From the cell containing the given text, extract its center point as (x, y) coordinate. 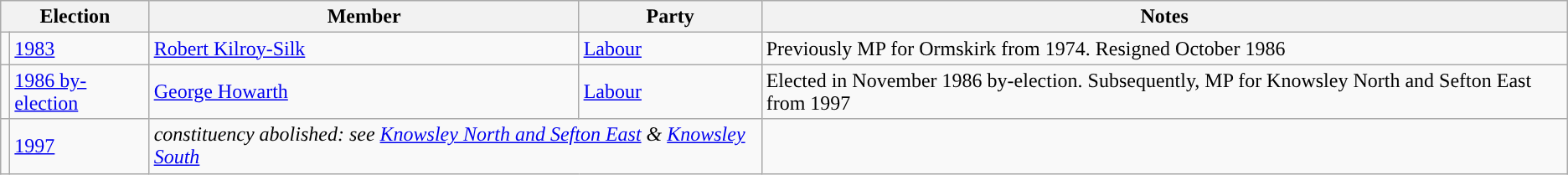
Elected in November 1986 by-election. Subsequently, MP for Knowsley North and Sefton East from 1997 (1164, 92)
Notes (1164, 17)
Party (670, 17)
Robert Kilroy-Silk (364, 49)
Election (75, 17)
1986 by-election (80, 92)
1997 (80, 146)
Previously MP for Ormskirk from 1974. Resigned October 1986 (1164, 49)
Member (364, 17)
constituency abolished: see Knowsley North and Sefton East & Knowsley South (456, 146)
George Howarth (364, 92)
1983 (80, 49)
